Identify which cell holds the provided text, then report its (x, y) central coordinate. 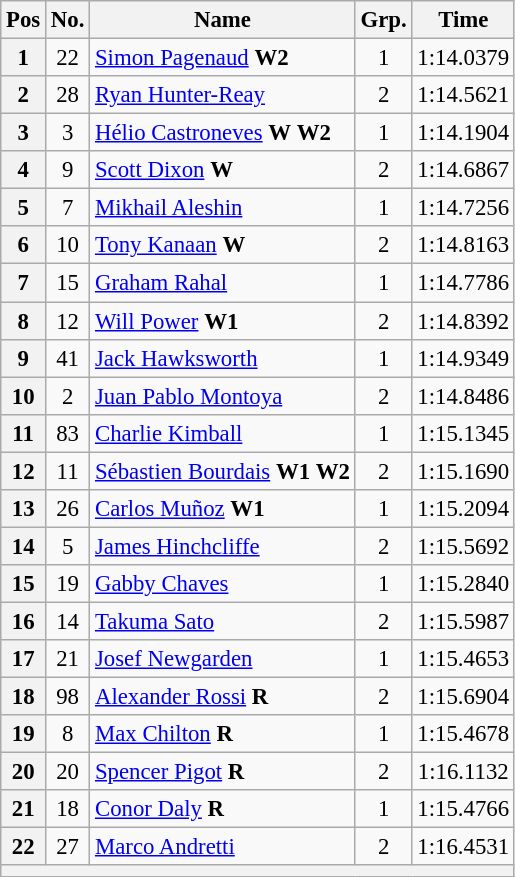
Hélio Castroneves W W2 (223, 133)
1:15.5987 (463, 621)
1:15.4678 (463, 734)
1:16.4531 (463, 847)
1:15.4766 (463, 809)
Juan Pablo Montoya (223, 396)
13 (24, 509)
1:15.1690 (463, 471)
98 (68, 697)
1:15.6904 (463, 697)
1:14.7256 (463, 208)
Time (463, 20)
Alexander Rossi R (223, 697)
Jack Hawksworth (223, 358)
28 (68, 95)
Grp. (384, 20)
Takuma Sato (223, 621)
16 (24, 621)
Sébastien Bourdais W1 W2 (223, 471)
James Hinchcliffe (223, 546)
1:14.8163 (463, 245)
41 (68, 358)
Josef Newgarden (223, 659)
83 (68, 433)
Gabby Chaves (223, 584)
1:15.2094 (463, 509)
26 (68, 509)
Tony Kanaan W (223, 245)
Carlos Muñoz W1 (223, 509)
Mikhail Aleshin (223, 208)
1:15.4653 (463, 659)
Graham Rahal (223, 283)
1:14.7786 (463, 283)
No. (68, 20)
Max Chilton R (223, 734)
1:14.8486 (463, 396)
Conor Daly R (223, 809)
Scott Dixon W (223, 170)
1:14.8392 (463, 321)
1:14.9349 (463, 358)
1:14.0379 (463, 58)
27 (68, 847)
6 (24, 245)
17 (24, 659)
1:16.1132 (463, 772)
4 (24, 170)
1:15.1345 (463, 433)
1:15.2840 (463, 584)
Ryan Hunter-Reay (223, 95)
1:14.1904 (463, 133)
Spencer Pigot R (223, 772)
Pos (24, 20)
Marco Andretti (223, 847)
Charlie Kimball (223, 433)
1:14.6867 (463, 170)
1:15.5692 (463, 546)
1:14.5621 (463, 95)
Will Power W1 (223, 321)
Simon Pagenaud W2 (223, 58)
Name (223, 20)
